Extract the [x, y] coordinate from the center of the cell holding the provided text.  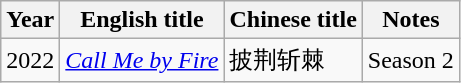
Season 2 [410, 60]
披荆斩棘 [293, 60]
2022 [30, 60]
Chinese title [293, 20]
English title [142, 20]
Call Me by Fire [142, 60]
Year [30, 20]
Notes [410, 20]
